Determine the [X, Y] coordinate at the center of the cell enclosing the given text.  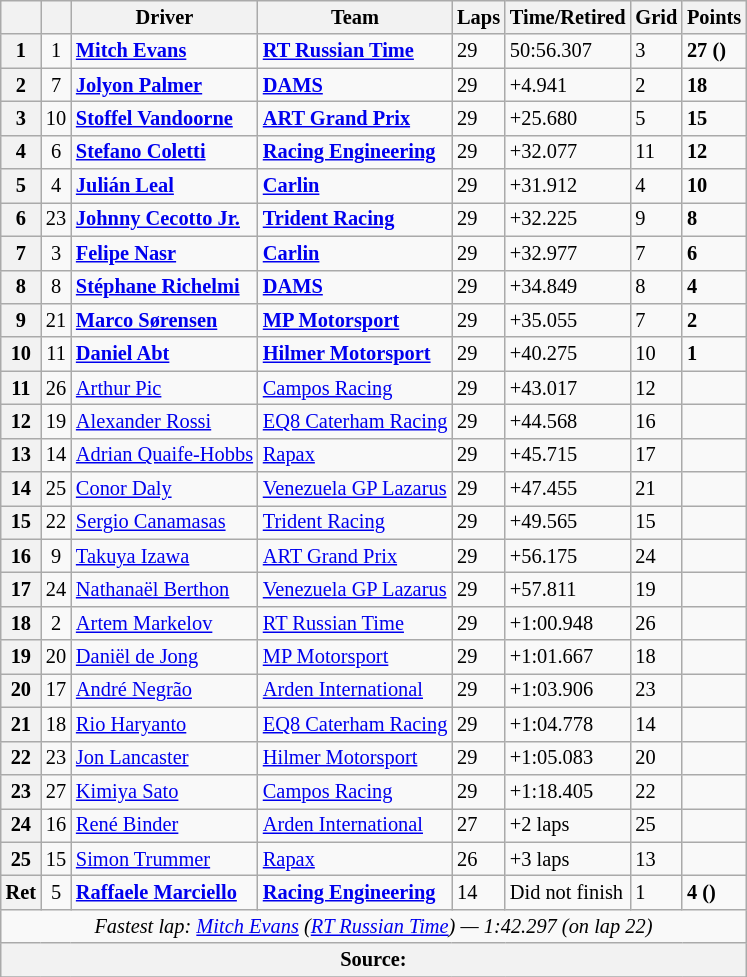
4 () [714, 892]
+43.017 [568, 388]
André Negrão [164, 690]
+1:18.405 [568, 791]
+32.225 [568, 219]
Rio Haryanto [164, 724]
Marco Sørensen [164, 320]
Ret [21, 892]
Fastest lap: Mitch Evans (RT Russian Time) — 1:42.297 (on lap 22) [374, 926]
+1:03.906 [568, 690]
Driver [164, 17]
Stéphane Richelmi [164, 287]
Mitch Evans [164, 51]
+44.568 [568, 421]
+1:01.667 [568, 657]
Simon Trummer [164, 859]
+47.455 [568, 489]
27 () [714, 51]
50:56.307 [568, 51]
René Binder [164, 825]
Sergio Canamasas [164, 522]
+32.077 [568, 152]
Jolyon Palmer [164, 85]
Daniël de Jong [164, 657]
Team [355, 17]
+35.055 [568, 320]
+2 laps [568, 825]
+25.680 [568, 118]
Takuya Izawa [164, 556]
+45.715 [568, 455]
Jon Lancaster [164, 758]
Stoffel Vandoorne [164, 118]
+1:05.083 [568, 758]
Did not finish [568, 892]
Time/Retired [568, 17]
Julián Leal [164, 186]
Points [714, 17]
+3 laps [568, 859]
+34.849 [568, 287]
Arthur Pic [164, 388]
Johnny Cecotto Jr. [164, 219]
+57.811 [568, 589]
+31.912 [568, 186]
Raffaele Marciello [164, 892]
Grid [656, 17]
+32.977 [568, 253]
Daniel Abt [164, 354]
Felipe Nasr [164, 253]
Nathanaël Berthon [164, 589]
+40.275 [568, 354]
+1:00.948 [568, 623]
Laps [478, 17]
+4.941 [568, 85]
Alexander Rossi [164, 421]
Conor Daly [164, 489]
+1:04.778 [568, 724]
Kimiya Sato [164, 791]
Adrian Quaife-Hobbs [164, 455]
+49.565 [568, 522]
+56.175 [568, 556]
Stefano Coletti [164, 152]
Artem Markelov [164, 623]
Source: [374, 960]
